Provide the (x, y) coordinate of the cell's center where the given text is located.  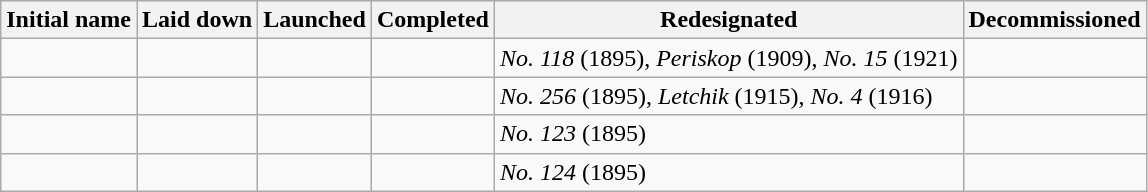
Laid down (196, 20)
No. 256 (1895), Letchik (1915), No. 4 (1916) (728, 96)
Launched (315, 20)
Decommissioned (1054, 20)
No. 118 (1895), Periskop (1909), No. 15 (1921) (728, 58)
Completed (432, 20)
Redesignated (728, 20)
No. 124 (1895) (728, 172)
No. 123 (1895) (728, 134)
Initial name (69, 20)
